Detect which cell encompasses the target text, then output its (x, y) center coordinate. 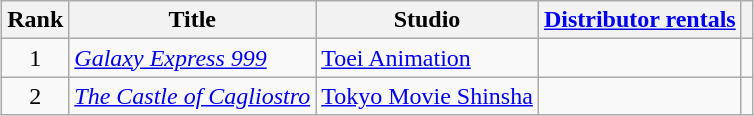
Tokyo Movie Shinsha (428, 96)
Toei Animation (428, 58)
Galaxy Express 999 (192, 58)
2 (36, 96)
The Castle of Cagliostro (192, 96)
Title (192, 20)
1 (36, 58)
Studio (428, 20)
Distributor rentals (640, 20)
Rank (36, 20)
